Pinpoint the cell where the given text exists, returning its [x, y] midpoint coordinate. 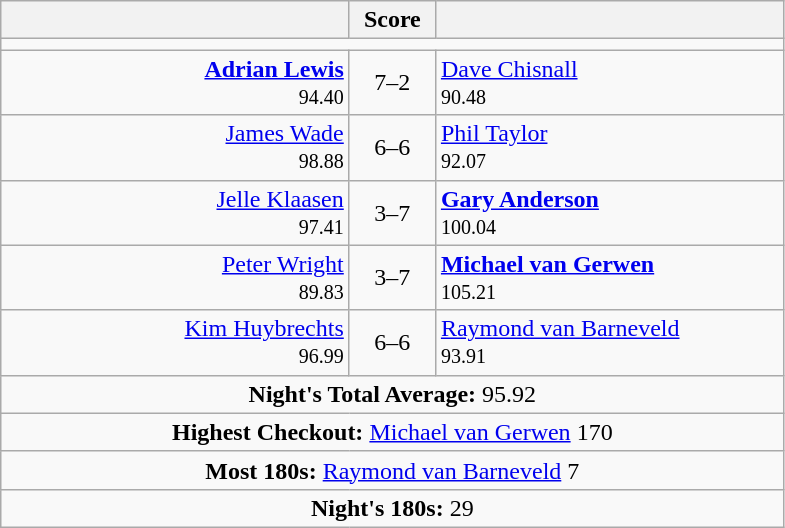
Score [392, 20]
Night's 180s: 29 [392, 508]
Night's Total Average: 95.92 [392, 394]
Michael van Gerwen 105.21 [610, 278]
Most 180s: Raymond van Barneveld 7 [392, 470]
Phil Taylor 92.07 [610, 148]
Gary Anderson 100.04 [610, 212]
Adrian Lewis 94.40 [176, 82]
Raymond van Barneveld 93.91 [610, 342]
Jelle Klaasen 97.41 [176, 212]
Highest Checkout: Michael van Gerwen 170 [392, 432]
Peter Wright 89.83 [176, 278]
7–2 [392, 82]
Kim Huybrechts 96.99 [176, 342]
James Wade 98.88 [176, 148]
Dave Chisnall 90.48 [610, 82]
